Return (x, y) of the center of cell containing provided text 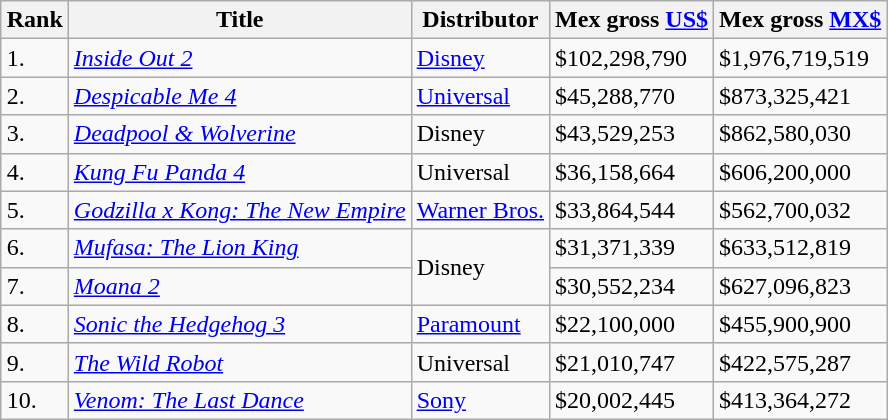
Mex gross US$ (632, 20)
Mufasa: The Lion King (240, 248)
Despicable Me 4 (240, 96)
2. (34, 96)
7. (34, 286)
$873,325,421 (800, 96)
3. (34, 134)
$862,580,030 (800, 134)
$43,529,253 (632, 134)
Godzilla x Kong: The New Empire (240, 210)
$21,010,747 (632, 362)
6. (34, 248)
$45,288,770 (632, 96)
Warner Bros. (480, 210)
$36,158,664 (632, 172)
$413,364,272 (800, 400)
Distributor (480, 20)
$22,100,000 (632, 324)
Inside Out 2 (240, 58)
5. (34, 210)
$31,371,339 (632, 248)
Deadpool & Wolverine (240, 134)
$102,298,790 (632, 58)
1. (34, 58)
$455,900,900 (800, 324)
Sonic the Hedgehog 3 (240, 324)
Moana 2 (240, 286)
Title (240, 20)
$606,200,000 (800, 172)
9. (34, 362)
$633,512,819 (800, 248)
10. (34, 400)
Mex gross MX$ (800, 20)
4. (34, 172)
$627,096,823 (800, 286)
Kung Fu Panda 4 (240, 172)
Sony (480, 400)
$20,002,445 (632, 400)
$562,700,032 (800, 210)
$422,575,287 (800, 362)
$33,864,544 (632, 210)
8. (34, 324)
The Wild Robot (240, 362)
$1,976,719,519 (800, 58)
Venom: The Last Dance (240, 400)
Paramount (480, 324)
$30,552,234 (632, 286)
Rank (34, 20)
